Identify which cell holds the provided text, then report its (X, Y) central coordinate. 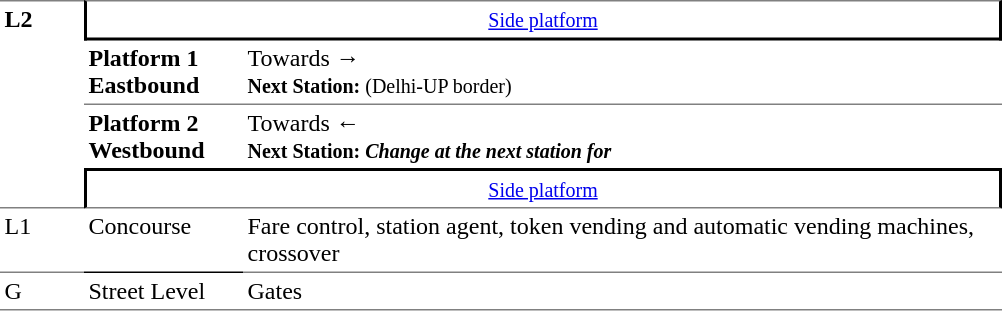
G (42, 292)
Towards → Next Station: (Delhi-UP border) (622, 72)
L1 (42, 240)
Gates (622, 292)
Platform 1Eastbound (164, 72)
Fare control, station agent, token vending and automatic vending machines, crossover (622, 240)
Towards ← Next Station: Change at the next station for (622, 136)
Concourse (164, 240)
Platform 2Westbound (164, 136)
L2 (42, 104)
Street Level (164, 292)
